Find where the given text appears and provide that cell's center as [X, Y] coordinate. 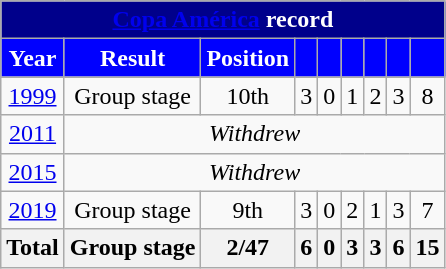
2011 [33, 134]
Position [248, 58]
15 [428, 248]
Result [132, 58]
2/47 [248, 248]
Copa América record [223, 20]
1999 [33, 96]
7 [428, 210]
10th [248, 96]
2015 [33, 172]
9th [248, 210]
Total [33, 248]
8 [428, 96]
Year [33, 58]
2019 [33, 210]
